Scan for the cell matching the given text and deliver its (x, y) coordinate at center. 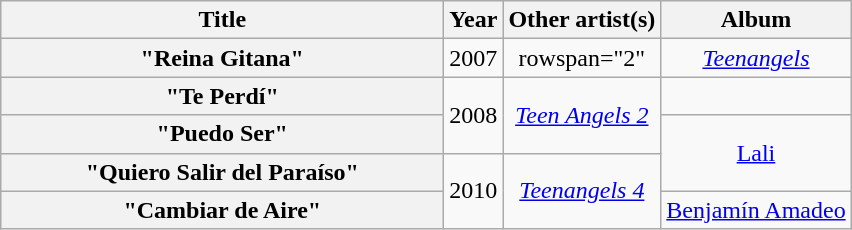
"Cambiar de Aire" (222, 210)
"Te Perdí" (222, 96)
Benjamín Amadeo (756, 210)
Album (756, 20)
"Puedo Ser" (222, 134)
Year (474, 20)
2008 (474, 115)
"Reina Gitana" (222, 58)
"Quiero Salir del Paraíso" (222, 172)
rowspan="2" (582, 58)
Teen Angels 2 (582, 115)
Lali (756, 153)
2007 (474, 58)
Teenangels 4 (582, 191)
Title (222, 20)
Other artist(s) (582, 20)
2010 (474, 191)
Teenangels (756, 58)
